Scan for the cell matching the given text and deliver its [X, Y] coordinate at center. 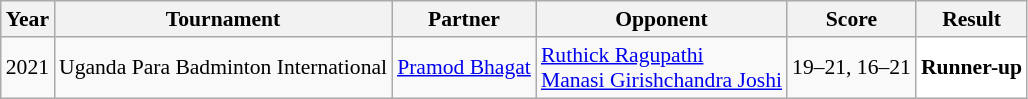
Ruthick Ragupathi Manasi Girishchandra Joshi [662, 68]
Score [852, 19]
Opponent [662, 19]
Uganda Para Badminton International [223, 68]
Partner [464, 19]
Result [972, 19]
Tournament [223, 19]
Pramod Bhagat [464, 68]
2021 [28, 68]
19–21, 16–21 [852, 68]
Runner-up [972, 68]
Year [28, 19]
